Identify which cell holds the provided text, then report its [X, Y] central coordinate. 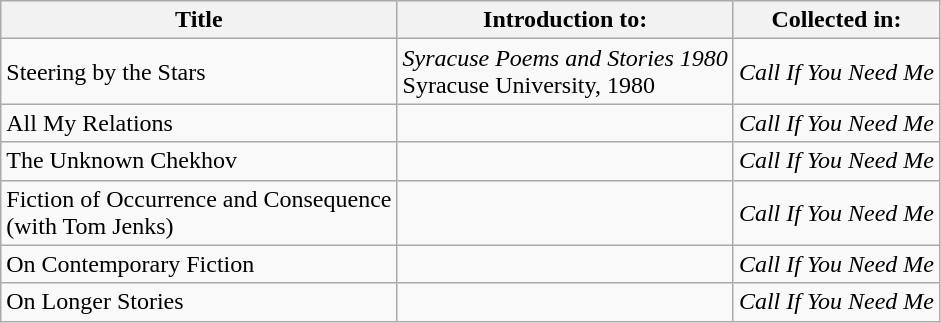
Collected in: [836, 20]
The Unknown Chekhov [199, 161]
Syracuse Poems and Stories 1980Syracuse University, 1980 [565, 72]
Title [199, 20]
On Contemporary Fiction [199, 264]
Steering by the Stars [199, 72]
Introduction to: [565, 20]
Fiction of Occurrence and Consequence(with Tom Jenks) [199, 212]
All My Relations [199, 123]
On Longer Stories [199, 302]
